Pinpoint the cell where the given text exists, returning its [X, Y] midpoint coordinate. 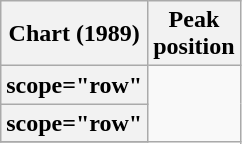
Chart (1989) [74, 34]
Peakposition [194, 34]
